Extract the [x, y] coordinate from the center of the cell holding the provided text.  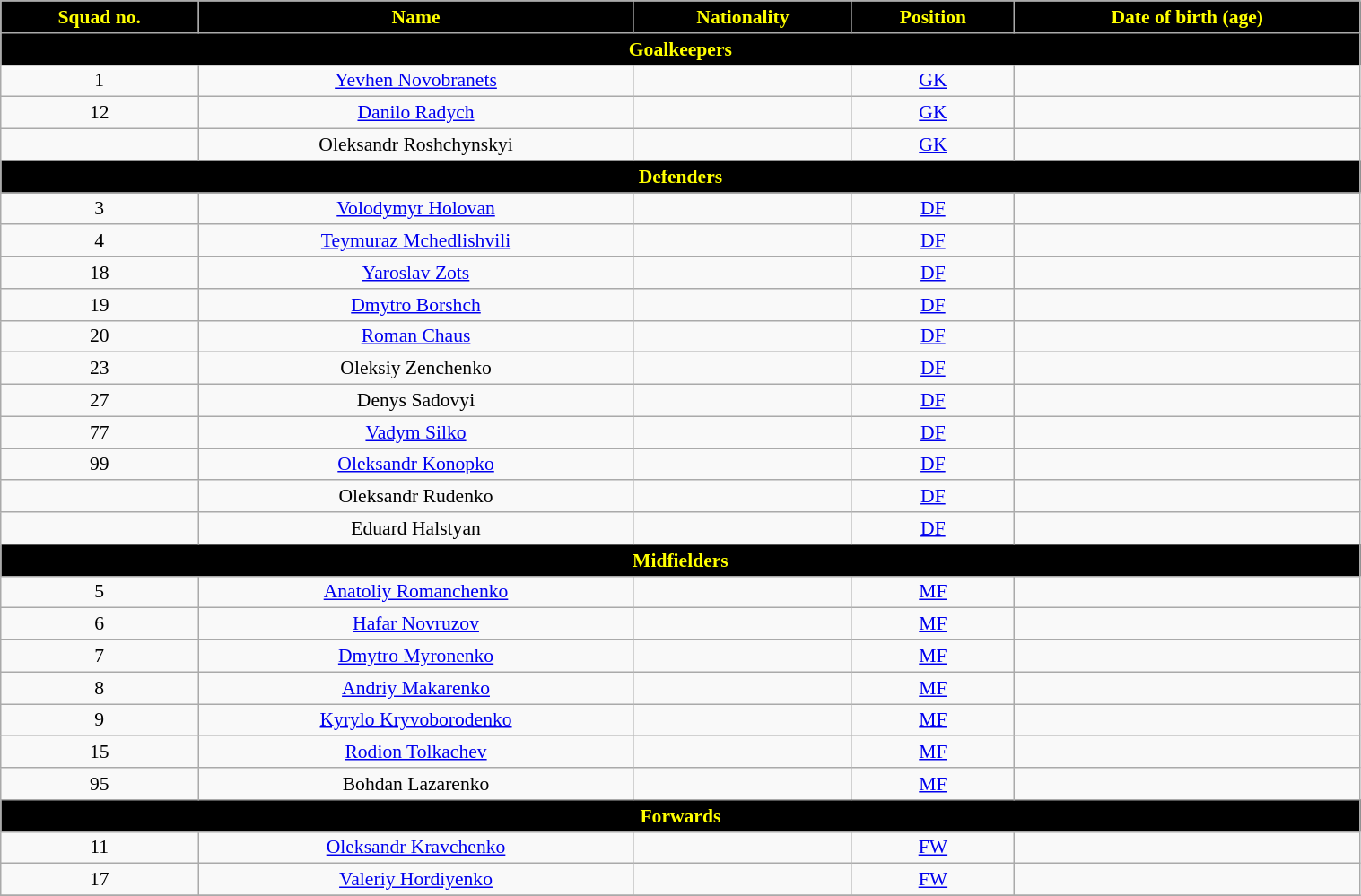
Vadym Silko [416, 432]
Oleksandr Kravchenko [416, 848]
Dmytro Myronenko [416, 657]
15 [100, 752]
18 [100, 273]
Goalkeepers [680, 49]
Squad no. [100, 17]
Dmytro Borshch [416, 305]
Name [416, 17]
3 [100, 209]
77 [100, 432]
12 [100, 113]
23 [100, 369]
9 [100, 720]
20 [100, 336]
Defenders [680, 177]
Forwards [680, 816]
Volodymyr Holovan [416, 209]
11 [100, 848]
Position [933, 17]
5 [100, 592]
Midfielders [680, 561]
Oleksandr Konopko [416, 465]
Oleksiy Zenchenko [416, 369]
Roman Chaus [416, 336]
Eduard Halstyan [416, 528]
Valeriy Hordiyenko [416, 880]
99 [100, 465]
6 [100, 624]
Danilo Radych [416, 113]
Yaroslav Zots [416, 273]
17 [100, 880]
8 [100, 688]
Nationality [743, 17]
Oleksandr Rudenko [416, 497]
Rodion Tolkachev [416, 752]
Bohdan Lazarenko [416, 784]
Yevhen Novobranets [416, 81]
Andriy Makarenko [416, 688]
27 [100, 401]
Hafar Novruzov [416, 624]
19 [100, 305]
95 [100, 784]
Kyrylo Kryvoborodenko [416, 720]
Denys Sadovyi [416, 401]
Anatoliy Romanchenko [416, 592]
4 [100, 241]
1 [100, 81]
7 [100, 657]
Teymuraz Mchedlishvili [416, 241]
Oleksandr Roshchynskyi [416, 145]
Date of birth (age) [1187, 17]
